Capture the cell that displays the provided text and extract its (x, y) central coordinate. 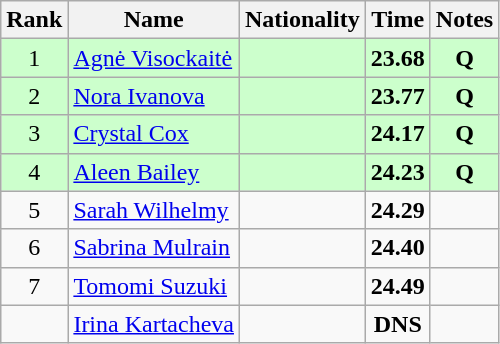
4 (34, 172)
Nora Ivanova (154, 96)
Crystal Cox (154, 134)
DNS (398, 324)
Aleen Bailey (154, 172)
Notes (464, 20)
2 (34, 96)
Name (154, 20)
Time (398, 20)
24.49 (398, 286)
Sarah Wilhelmy (154, 210)
24.17 (398, 134)
3 (34, 134)
Agnė Visockaitė (154, 58)
6 (34, 248)
Rank (34, 20)
24.40 (398, 248)
23.77 (398, 96)
Irina Kartacheva (154, 324)
7 (34, 286)
5 (34, 210)
24.29 (398, 210)
Tomomi Suzuki (154, 286)
1 (34, 58)
Nationality (302, 20)
23.68 (398, 58)
24.23 (398, 172)
Sabrina Mulrain (154, 248)
